Identify which cell holds the provided text, then report its [x, y] central coordinate. 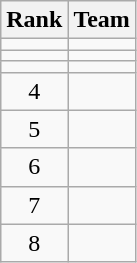
7 [34, 205]
5 [34, 129]
Team [102, 20]
Rank [34, 20]
4 [34, 91]
8 [34, 243]
6 [34, 167]
